Scan for the cell matching the given text and deliver its [x, y] coordinate at center. 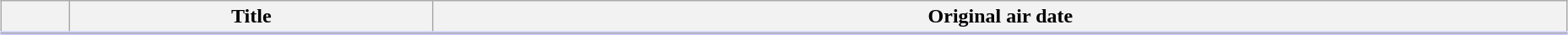
Original air date [1000, 17]
Title [251, 17]
